Provide the (X, Y) coordinate of the cell's center where the given text is located.  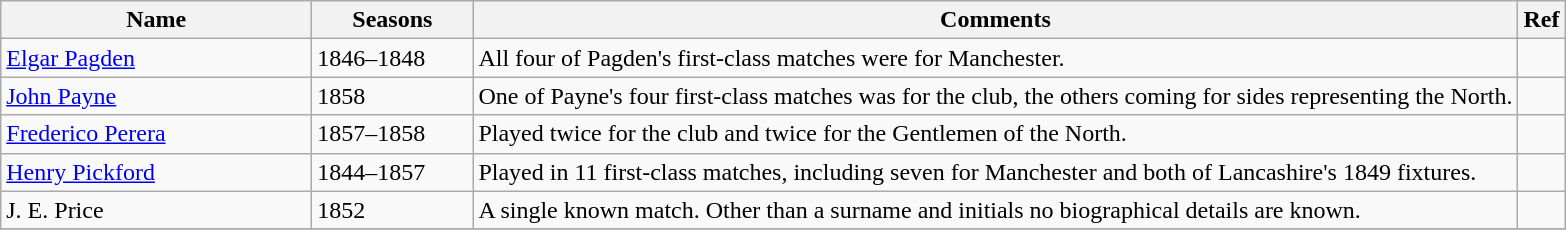
All four of Pagden's first-class matches were for Manchester. (996, 58)
Ref (1542, 20)
Name (156, 20)
1852 (392, 210)
Played in 11 first-class matches, including seven for Manchester and both of Lancashire's 1849 fixtures. (996, 172)
Comments (996, 20)
1858 (392, 96)
Played twice for the club and twice for the Gentlemen of the North. (996, 134)
John Payne (156, 96)
A single known match. Other than a surname and initials no biographical details are known. (996, 210)
J. E. Price (156, 210)
One of Payne's four first-class matches was for the club, the others coming for sides representing the North. (996, 96)
Seasons (392, 20)
Henry Pickford (156, 172)
Elgar Pagden (156, 58)
1857–1858 (392, 134)
Frederico Perera (156, 134)
1844–1857 (392, 172)
1846–1848 (392, 58)
